Search for the cell housing the specified text and yield its [X, Y] center coordinate. 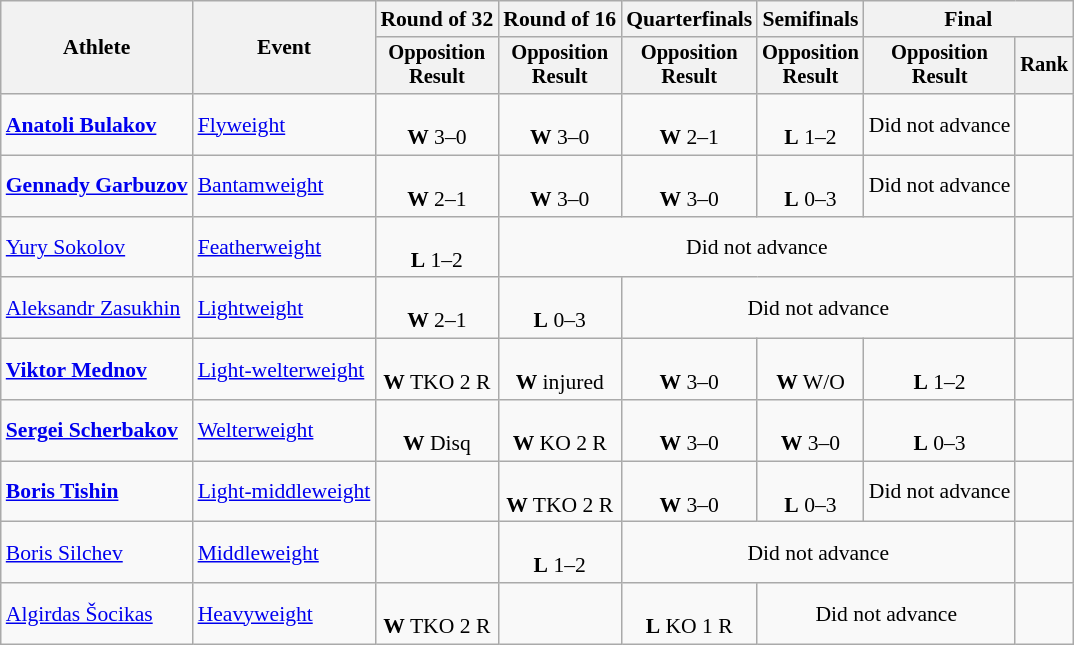
Yury Sokolov [97, 248]
Boris Silchev [97, 552]
Welterweight [284, 430]
Boris Tishin [97, 492]
Light-welterweight [284, 370]
Round of 32 [436, 19]
Anatoli Bulakov [97, 124]
Semifinals [810, 19]
Quarterfinals [689, 19]
Event [284, 48]
Sergei Scherbakov [97, 430]
W KO 2 R [560, 430]
Athlete [97, 48]
W W/O [810, 370]
Bantamweight [284, 186]
Featherweight [284, 248]
L KO 1 R [689, 614]
Aleksandr Zasukhin [97, 308]
Gennady Garbuzov [97, 186]
Lightweight [284, 308]
Light-middleweight [284, 492]
Final [968, 19]
Heavyweight [284, 614]
Viktor Mednov [97, 370]
Round of 16 [560, 19]
Algirdas Šocikas [97, 614]
Rank [1044, 66]
Middleweight [284, 552]
W injured [560, 370]
W Disq [436, 430]
Flyweight [284, 124]
